Provide the (X, Y) coordinate of the cell's center where the given text is located.  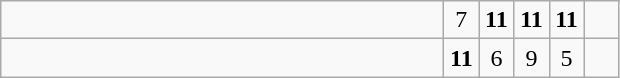
9 (532, 58)
7 (462, 20)
5 (566, 58)
6 (496, 58)
